Locate the cell with the specified text and output its (X, Y) center coordinate. 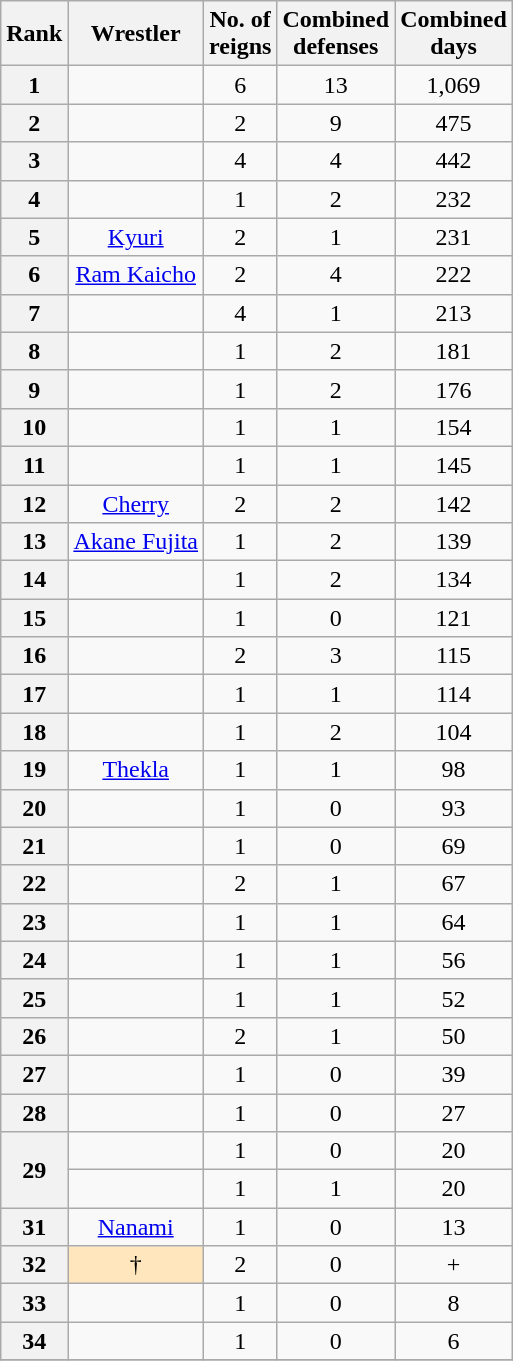
213 (454, 313)
98 (454, 770)
67 (454, 884)
134 (454, 580)
+ (454, 1265)
154 (454, 427)
69 (454, 846)
39 (454, 1074)
15 (34, 618)
31 (34, 1227)
115 (454, 656)
21 (34, 846)
50 (454, 1036)
139 (454, 542)
12 (34, 503)
No. ofreigns (240, 34)
64 (454, 922)
56 (454, 960)
14 (34, 580)
24 (34, 960)
16 (34, 656)
Rank (34, 34)
11 (34, 465)
231 (454, 237)
Thekla (136, 770)
34 (34, 1341)
93 (454, 808)
142 (454, 503)
Wrestler (136, 34)
29 (34, 1170)
Combineddays (454, 34)
52 (454, 998)
Nanami (136, 1227)
114 (454, 694)
28 (34, 1113)
Kyuri (136, 237)
475 (454, 123)
1,069 (454, 85)
33 (34, 1303)
25 (34, 998)
Akane Fujita (136, 542)
23 (34, 922)
26 (34, 1036)
Cherry (136, 503)
22 (34, 884)
19 (34, 770)
Ram Kaicho (136, 275)
176 (454, 389)
145 (454, 465)
† (136, 1265)
7 (34, 313)
104 (454, 732)
232 (454, 199)
222 (454, 275)
17 (34, 694)
181 (454, 351)
10 (34, 427)
Combineddefenses (336, 34)
32 (34, 1265)
442 (454, 161)
18 (34, 732)
121 (454, 618)
5 (34, 237)
